From the cell containing the given text, extract its center point as (x, y) coordinate. 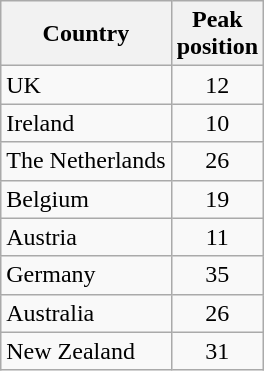
Germany (86, 275)
The Netherlands (86, 161)
35 (217, 275)
19 (217, 199)
12 (217, 85)
10 (217, 123)
Australia (86, 313)
New Zealand (86, 351)
11 (217, 237)
Austria (86, 237)
Ireland (86, 123)
UK (86, 85)
31 (217, 351)
Peakposition (217, 34)
Belgium (86, 199)
Country (86, 34)
